Scan for the cell matching the given text and deliver its (x, y) coordinate at center. 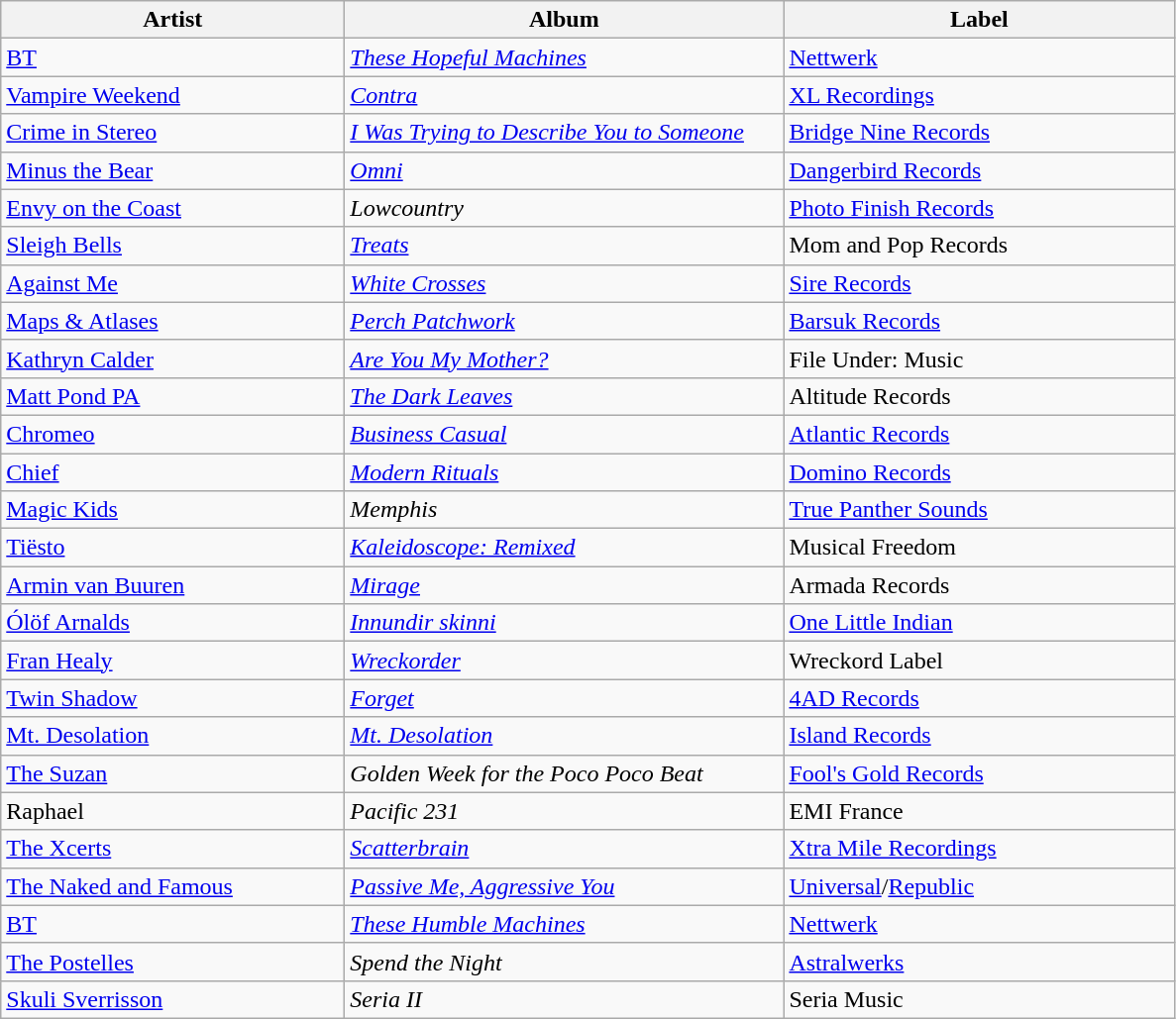
These Hopeful Machines (565, 57)
Twin Shadow (172, 698)
Sleigh Bells (172, 246)
Are You My Mother? (565, 358)
Tiësto (172, 548)
One Little Indian (979, 623)
Minus the Bear (172, 170)
True Panther Sounds (979, 510)
Barsuk Records (979, 321)
Domino Records (979, 472)
Mirage (565, 585)
Innundir skinni (565, 623)
Maps & Atlases (172, 321)
Seria II (565, 999)
Armada Records (979, 585)
Armin van Buuren (172, 585)
Dangerbird Records (979, 170)
Photo Finish Records (979, 208)
Modern Rituals (565, 472)
Pacific 231 (565, 811)
Golden Week for the Poco Poco Beat (565, 773)
Universal/Republic (979, 886)
Passive Me, Aggressive You (565, 886)
Mom and Pop Records (979, 246)
Vampire Weekend (172, 95)
Memphis (565, 510)
Album (565, 20)
The Dark Leaves (565, 396)
Fran Healy (172, 661)
These Humble Machines (565, 924)
Wreckord Label (979, 661)
Raphael (172, 811)
Musical Freedom (979, 548)
4AD Records (979, 698)
Treats (565, 246)
The Xcerts (172, 849)
The Postelles (172, 962)
Lowcountry (565, 208)
Label (979, 20)
Contra (565, 95)
Chief (172, 472)
Ólöf Arnalds (172, 623)
Wreckorder (565, 661)
Scatterbrain (565, 849)
Matt Pond PA (172, 396)
Chromeo (172, 434)
Skuli Sverrisson (172, 999)
Crime in Stereo (172, 133)
Business Casual (565, 434)
Xtra Mile Recordings (979, 849)
Magic Kids (172, 510)
White Crosses (565, 283)
Kathryn Calder (172, 358)
Spend the Night (565, 962)
Bridge Nine Records (979, 133)
The Suzan (172, 773)
Sire Records (979, 283)
Envy on the Coast (172, 208)
Forget (565, 698)
Against Me (172, 283)
Seria Music (979, 999)
Omni (565, 170)
Artist (172, 20)
File Under: Music (979, 358)
Atlantic Records (979, 434)
Island Records (979, 736)
Kaleidoscope: Remixed (565, 548)
The Naked and Famous (172, 886)
Perch Patchwork (565, 321)
I Was Trying to Describe You to Someone (565, 133)
Astralwerks (979, 962)
Altitude Records (979, 396)
Fool's Gold Records (979, 773)
EMI France (979, 811)
XL Recordings (979, 95)
